Identify which cell holds the provided text, then report its [X, Y] central coordinate. 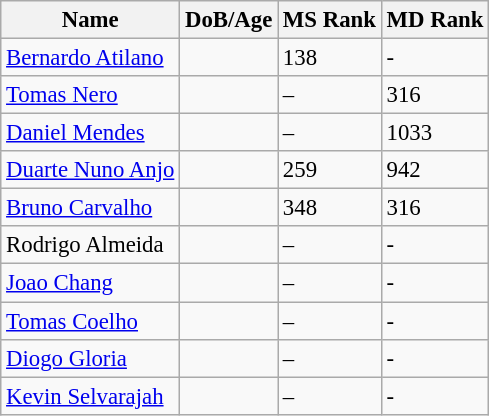
Tomas Nero [90, 95]
348 [330, 208]
Daniel Mendes [90, 133]
Bruno Carvalho [90, 208]
Duarte Nuno Anjo [90, 170]
DoB/Age [229, 20]
Rodrigo Almeida [90, 245]
Name [90, 20]
1033 [434, 133]
Tomas Coelho [90, 321]
MS Rank [330, 20]
Diogo Gloria [90, 358]
Kevin Selvarajah [90, 396]
138 [330, 58]
MD Rank [434, 20]
Bernardo Atilano [90, 58]
Joao Chang [90, 283]
259 [330, 170]
942 [434, 170]
